Locate the cell with the specified text and output its [x, y] center coordinate. 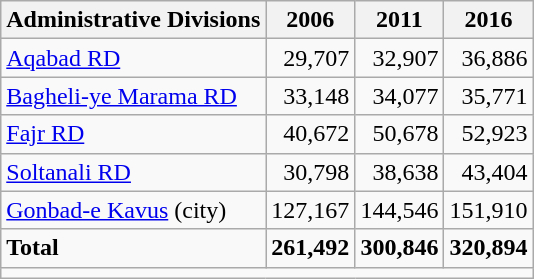
300,846 [400, 248]
33,148 [310, 96]
43,404 [488, 172]
Aqabad RD [134, 58]
261,492 [310, 248]
320,894 [488, 248]
127,167 [310, 210]
36,886 [488, 58]
Fajr RD [134, 134]
38,638 [400, 172]
50,678 [400, 134]
32,907 [400, 58]
2011 [400, 20]
151,910 [488, 210]
144,546 [400, 210]
40,672 [310, 134]
2016 [488, 20]
Total [134, 248]
34,077 [400, 96]
35,771 [488, 96]
Administrative Divisions [134, 20]
Gonbad-e Kavus (city) [134, 210]
Soltanali RD [134, 172]
2006 [310, 20]
52,923 [488, 134]
30,798 [310, 172]
29,707 [310, 58]
Bagheli-ye Marama RD [134, 96]
